Return the [x, y] coordinate for the center point of the cell that contains the specified text.  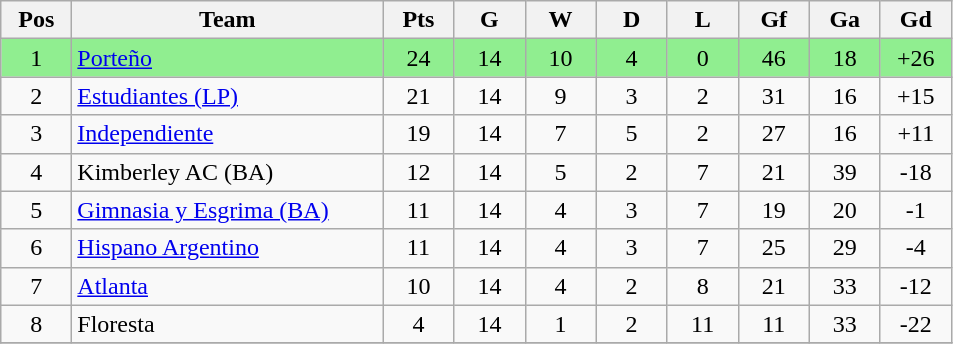
Team [228, 20]
20 [844, 210]
-1 [916, 210]
Gimnasia y Esgrima (BA) [228, 210]
46 [774, 58]
+11 [916, 134]
-18 [916, 172]
Pos [36, 20]
25 [774, 248]
29 [844, 248]
Atlanta [228, 286]
-4 [916, 248]
Estudiantes (LP) [228, 96]
+26 [916, 58]
Gd [916, 20]
Independiente [228, 134]
Gf [774, 20]
Kimberley AC (BA) [228, 172]
Pts [418, 20]
Ga [844, 20]
18 [844, 58]
D [632, 20]
24 [418, 58]
Hispano Argentino [228, 248]
L [702, 20]
-22 [916, 324]
9 [560, 96]
12 [418, 172]
W [560, 20]
Porteño [228, 58]
-12 [916, 286]
27 [774, 134]
Floresta [228, 324]
0 [702, 58]
+15 [916, 96]
G [490, 20]
6 [36, 248]
39 [844, 172]
31 [774, 96]
